Return [x, y] of the center of cell containing provided text 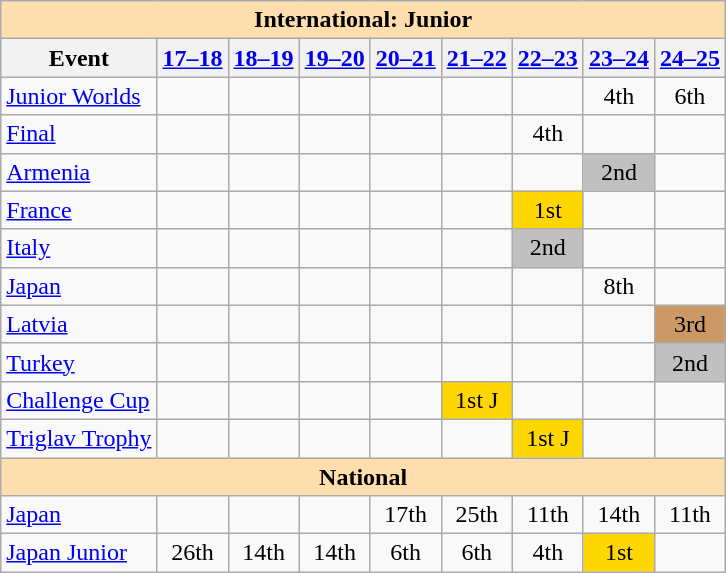
17th [406, 515]
Italy [79, 248]
3rd [690, 324]
Junior Worlds [79, 96]
8th [618, 286]
Latvia [79, 324]
Challenge Cup [79, 400]
Final [79, 134]
France [79, 210]
Turkey [79, 362]
23–24 [618, 58]
International: Junior [364, 20]
20–21 [406, 58]
21–22 [476, 58]
26th [192, 553]
19–20 [334, 58]
22–23 [548, 58]
Event [79, 58]
Japan Junior [79, 553]
18–19 [264, 58]
24–25 [690, 58]
25th [476, 515]
Triglav Trophy [79, 438]
Armenia [79, 172]
17–18 [192, 58]
National [364, 477]
